Capture the cell that displays the provided text and extract its (x, y) central coordinate. 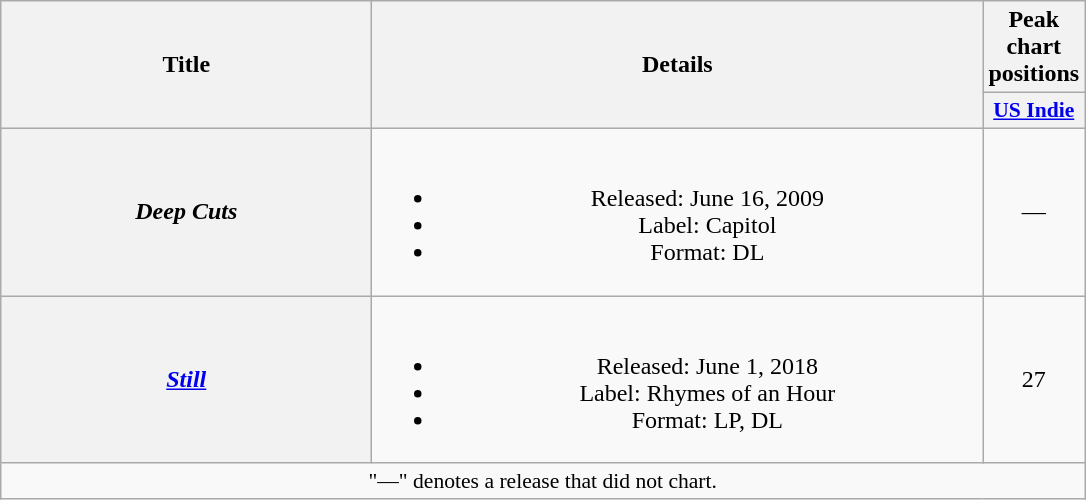
Deep Cuts (186, 212)
"—" denotes a release that did not chart. (543, 481)
Still (186, 380)
Released: June 1, 2018Label: Rhymes of an HourFormat: LP, DL (678, 380)
— (1034, 212)
Peak chartpositions (1034, 47)
Details (678, 65)
Title (186, 65)
27 (1034, 380)
US Indie (1034, 111)
Released: June 16, 2009Label: CapitolFormat: DL (678, 212)
